Output the [x, y] coordinate of the center of the cell containing the given text.  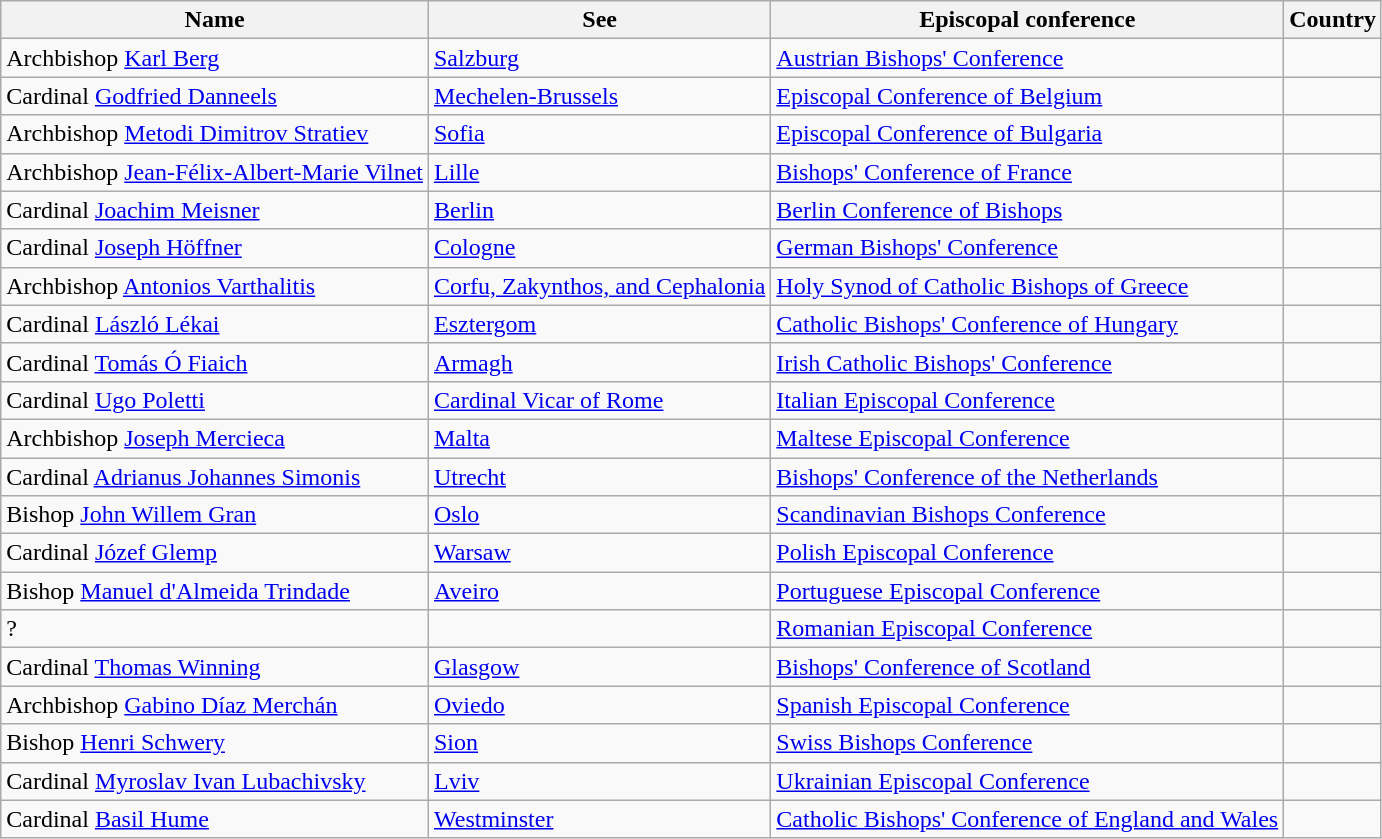
Cardinal Thomas Winning [215, 667]
Cardinal Godfried Danneels [215, 96]
Archbishop Metodi Dimitrov Stratiev [215, 134]
See [599, 20]
Glasgow [599, 667]
Cardinal Vicar of Rome [599, 400]
Bishop Henri Schwery [215, 743]
Swiss Bishops Conference [1028, 743]
Archbishop Joseph Mercieca [215, 438]
Armagh [599, 362]
Sofia [599, 134]
Westminster [599, 819]
Bishops' Conference of the Netherlands [1028, 477]
Romanian Episcopal Conference [1028, 629]
Cardinal Joseph Höffner [215, 248]
Cardinal Ugo Poletti [215, 400]
Cologne [599, 248]
Salzburg [599, 58]
German Bishops' Conference [1028, 248]
Warsaw [599, 553]
Catholic Bishops' Conference of England and Wales [1028, 819]
Cardinal Joachim Meisner [215, 210]
Catholic Bishops' Conference of Hungary [1028, 324]
Country [1333, 20]
Austrian Bishops' Conference [1028, 58]
Mechelen-Brussels [599, 96]
Spanish Episcopal Conference [1028, 705]
Holy Synod of Catholic Bishops of Greece [1028, 286]
Bishops' Conference of France [1028, 172]
Archbishop Gabino Díaz Merchán [215, 705]
Cardinal Józef Glemp [215, 553]
Maltese Episcopal Conference [1028, 438]
Cardinal László Lékai [215, 324]
Berlin Conference of Bishops [1028, 210]
Archbishop Jean-Félix-Albert-Marie Vilnet [215, 172]
Lviv [599, 781]
Bishop Manuel d'Almeida Trindade [215, 591]
Episcopal conference [1028, 20]
Cardinal Myroslav Ivan Lubachivsky [215, 781]
Archbishop Antonios Varthalitis [215, 286]
Ukrainian Episcopal Conference [1028, 781]
Sion [599, 743]
Archbishop Karl Berg [215, 58]
Oslo [599, 515]
Utrecht [599, 477]
Oviedo [599, 705]
Polish Episcopal Conference [1028, 553]
Cardinal Tomás Ó Fiaich [215, 362]
? [215, 629]
Malta [599, 438]
Corfu, Zakynthos, and Cephalonia [599, 286]
Italian Episcopal Conference [1028, 400]
Episcopal Conference of Belgium [1028, 96]
Episcopal Conference of Bulgaria [1028, 134]
Irish Catholic Bishops' Conference [1028, 362]
Aveiro [599, 591]
Scandinavian Bishops Conference [1028, 515]
Berlin [599, 210]
Cardinal Adrianus Johannes Simonis [215, 477]
Cardinal Basil Hume [215, 819]
Lille [599, 172]
Portuguese Episcopal Conference [1028, 591]
Bishops' Conference of Scotland [1028, 667]
Bishop John Willem Gran [215, 515]
Name [215, 20]
Esztergom [599, 324]
